Return the [x, y] coordinate for the center point of the cell that contains the specified text.  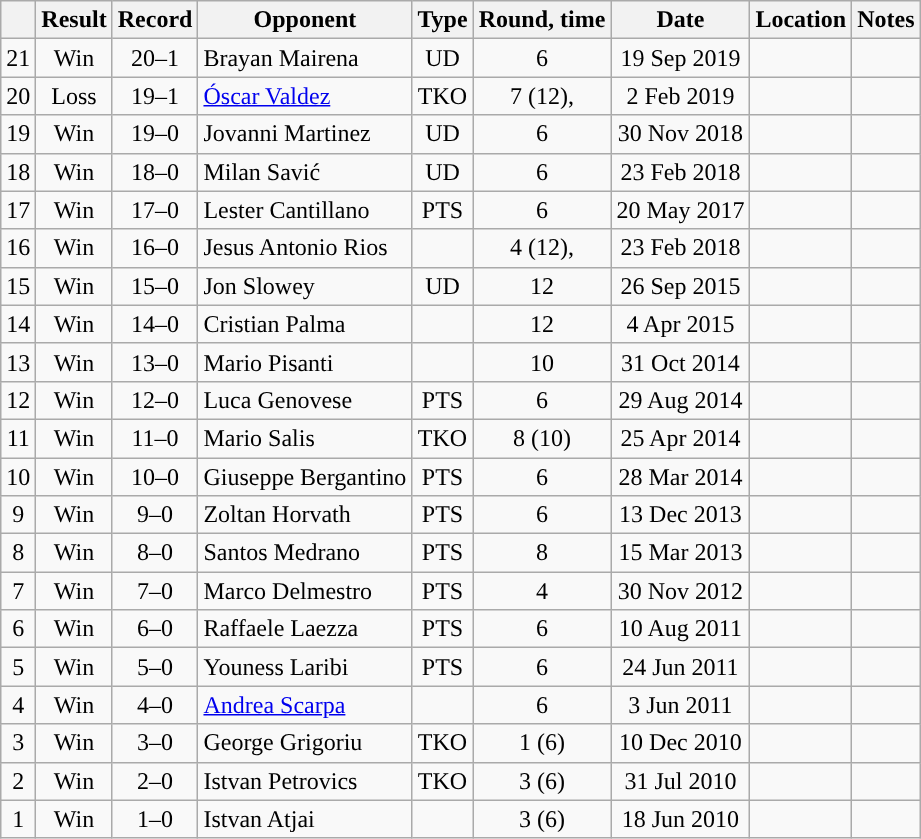
10–0 [155, 477]
4 Apr 2015 [680, 324]
Jesus Antonio Rios [305, 248]
30 Nov 2012 [680, 591]
George Grigoriu [305, 743]
26 Sep 2015 [680, 286]
7 (12), [542, 96]
21 [18, 58]
Type [442, 20]
9 [18, 515]
1–0 [155, 819]
20–1 [155, 58]
Istvan Petrovics [305, 781]
11–0 [155, 438]
Brayan Mairena [305, 58]
17–0 [155, 210]
Lester Cantillano [305, 210]
Óscar Valdez [305, 96]
Andrea Scarpa [305, 705]
Santos Medrano [305, 553]
31 Jul 2010 [680, 781]
7–0 [155, 591]
Jovanni Martinez [305, 134]
9–0 [155, 515]
1 [18, 819]
19–0 [155, 134]
13–0 [155, 362]
16–0 [155, 248]
Loss [74, 96]
15 [18, 286]
14–0 [155, 324]
Location [801, 20]
20 [18, 96]
Zoltan Horvath [305, 515]
7 [18, 591]
4–0 [155, 705]
29 Aug 2014 [680, 400]
30 Nov 2018 [680, 134]
5–0 [155, 667]
19 [18, 134]
28 Mar 2014 [680, 477]
11 [18, 438]
6–0 [155, 629]
Jon Slowey [305, 286]
Luca Genovese [305, 400]
Result [74, 20]
20 May 2017 [680, 210]
3 Jun 2011 [680, 705]
Opponent [305, 20]
19 Sep 2019 [680, 58]
Record [155, 20]
16 [18, 248]
Notes [886, 20]
Mario Salis [305, 438]
2 [18, 781]
12–0 [155, 400]
14 [18, 324]
4 (12), [542, 248]
18 Jun 2010 [680, 819]
3–0 [155, 743]
25 Apr 2014 [680, 438]
Mario Pisanti [305, 362]
19–1 [155, 96]
5 [18, 667]
18–0 [155, 172]
15–0 [155, 286]
10 Aug 2011 [680, 629]
10 Dec 2010 [680, 743]
8–0 [155, 553]
3 [18, 743]
Date [680, 20]
Round, time [542, 20]
13 [18, 362]
Youness Laribi [305, 667]
Raffaele Laezza [305, 629]
31 Oct 2014 [680, 362]
1 (6) [542, 743]
Cristian Palma [305, 324]
Giuseppe Bergantino [305, 477]
Istvan Atjai [305, 819]
17 [18, 210]
8 (10) [542, 438]
Marco Delmestro [305, 591]
2 Feb 2019 [680, 96]
2–0 [155, 781]
24 Jun 2011 [680, 667]
15 Mar 2013 [680, 553]
Milan Savić [305, 172]
13 Dec 2013 [680, 515]
18 [18, 172]
